Extract the (X, Y) coordinate from the center of the cell holding the provided text.  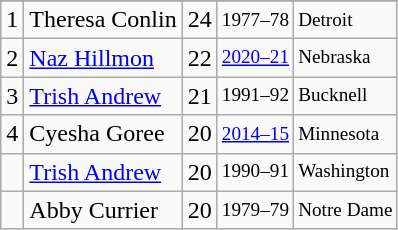
2020–21 (255, 58)
1979–79 (255, 210)
Abby Currier (103, 210)
4 (12, 134)
1991–92 (255, 96)
24 (200, 20)
1990–91 (255, 172)
21 (200, 96)
2 (12, 58)
Naz Hillmon (103, 58)
Detroit (346, 20)
Minnesota (346, 134)
Bucknell (346, 96)
Theresa Conlin (103, 20)
2014–15 (255, 134)
Nebraska (346, 58)
1 (12, 20)
Washington (346, 172)
Cyesha Goree (103, 134)
Notre Dame (346, 210)
22 (200, 58)
1977–78 (255, 20)
3 (12, 96)
